Detect which cell encompasses the target text, then output its [x, y] center coordinate. 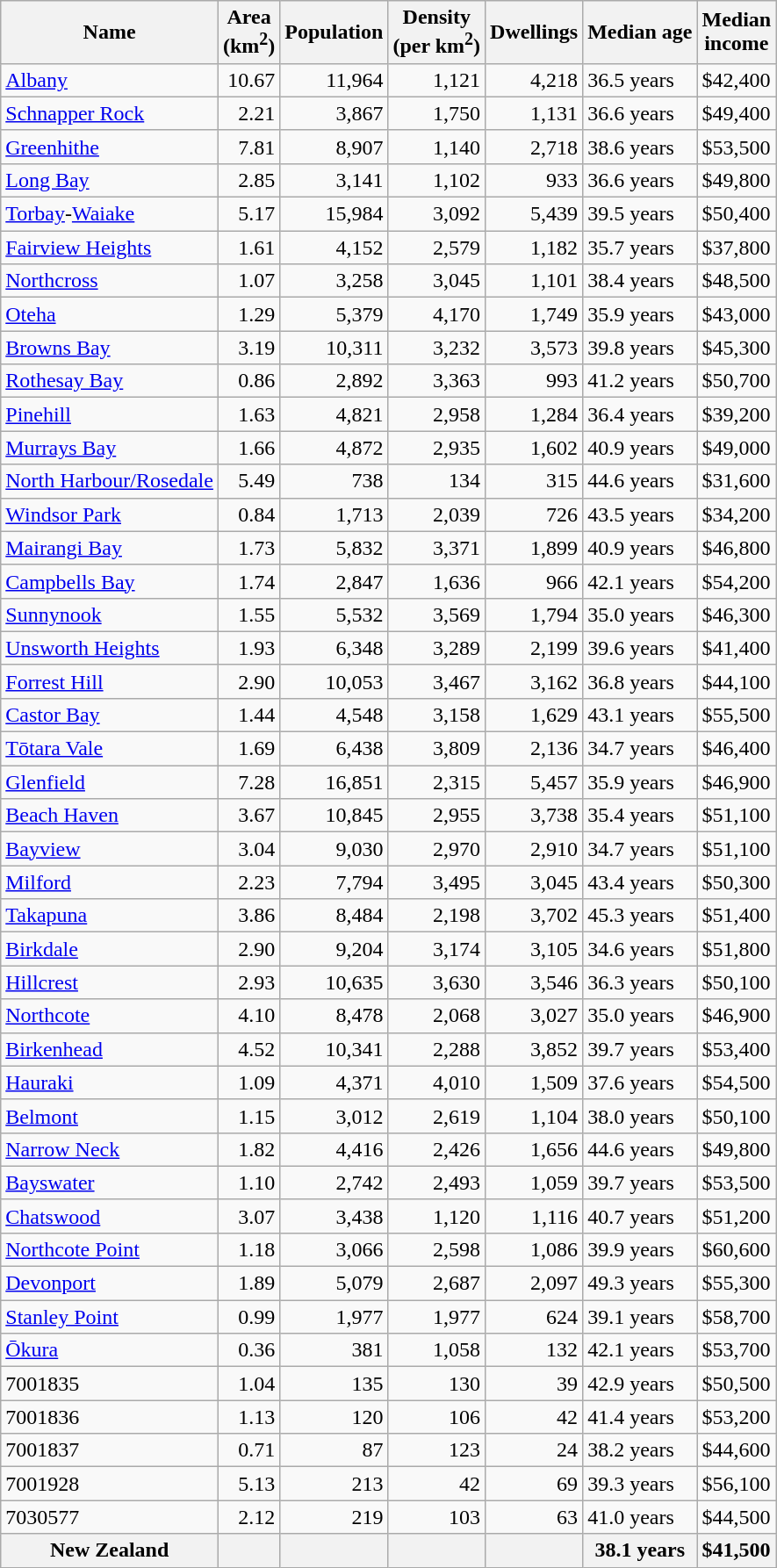
4,821 [334, 414]
1.73 [248, 548]
35.7 years [640, 248]
5.17 [248, 214]
3.04 [248, 849]
4,371 [334, 1082]
39 [534, 1384]
3,092 [437, 214]
2,910 [534, 849]
$44,500 [737, 1517]
63 [534, 1517]
41.4 years [640, 1417]
3.19 [248, 348]
$46,300 [737, 615]
219 [334, 1517]
2.85 [248, 180]
Takapuna [110, 916]
4.10 [248, 1016]
5,439 [534, 214]
Birkdale [110, 949]
38.4 years [640, 281]
4,152 [334, 248]
Windsor Park [110, 514]
3,371 [437, 548]
11,964 [334, 80]
1.66 [248, 448]
8,478 [334, 1016]
103 [437, 1517]
36.4 years [640, 414]
Sunnynook [110, 615]
3,467 [437, 681]
Schnapper Rock [110, 113]
993 [534, 381]
$56,100 [737, 1484]
2,579 [437, 248]
4,170 [437, 314]
Unsworth Heights [110, 648]
3,809 [437, 749]
$42,400 [737, 80]
3.67 [248, 816]
1,750 [437, 113]
1,749 [534, 314]
45.3 years [640, 916]
2,958 [437, 414]
1.93 [248, 648]
1,629 [534, 715]
$43,000 [737, 314]
Beach Haven [110, 816]
1,121 [437, 80]
41.2 years [640, 381]
2,970 [437, 849]
40.7 years [640, 1216]
43.5 years [640, 514]
Narrow Neck [110, 1149]
Rothesay Bay [110, 381]
North Harbour/Rosedale [110, 481]
Pinehill [110, 414]
Castor Bay [110, 715]
Tōtara Vale [110, 749]
2.12 [248, 1517]
10,311 [334, 348]
49.3 years [640, 1284]
5,457 [534, 782]
38.0 years [640, 1116]
1.63 [248, 414]
2,742 [334, 1183]
3,630 [437, 982]
Birkenhead [110, 1049]
39.1 years [640, 1317]
38.2 years [640, 1450]
3,141 [334, 180]
9,030 [334, 849]
2,198 [437, 916]
130 [437, 1384]
2,847 [334, 581]
2.23 [248, 882]
$37,800 [737, 248]
New Zealand [110, 1550]
3,012 [334, 1116]
2,199 [534, 648]
1,104 [534, 1116]
966 [534, 581]
132 [534, 1350]
2,039 [437, 514]
36.5 years [640, 80]
Bayview [110, 849]
7001837 [110, 1450]
3,546 [534, 982]
$46,400 [737, 749]
1,058 [437, 1350]
Northcote Point [110, 1249]
36.3 years [640, 982]
$54,500 [737, 1082]
2,619 [437, 1116]
1.89 [248, 1284]
69 [534, 1484]
1,284 [534, 414]
3,852 [534, 1049]
1,059 [534, 1183]
Devonport [110, 1284]
$46,800 [737, 548]
726 [534, 514]
1.07 [248, 281]
39.3 years [640, 1484]
$50,400 [737, 214]
1.74 [248, 581]
Long Bay [110, 180]
315 [534, 481]
1,116 [534, 1216]
3.07 [248, 1216]
7001835 [110, 1384]
4,548 [334, 715]
39.9 years [640, 1249]
3,289 [437, 648]
123 [437, 1450]
134 [437, 481]
$50,700 [737, 381]
2,892 [334, 381]
$60,600 [737, 1249]
Mairangi Bay [110, 548]
4,416 [334, 1149]
15,984 [334, 214]
933 [534, 180]
3,495 [437, 882]
2,718 [534, 147]
$49,000 [737, 448]
39.6 years [640, 648]
1,713 [334, 514]
1.29 [248, 314]
5.13 [248, 1484]
4,218 [534, 80]
38.1 years [640, 1550]
$55,300 [737, 1284]
10,341 [334, 1049]
3,569 [437, 615]
120 [334, 1417]
35.4 years [640, 816]
3,867 [334, 113]
2,097 [534, 1284]
36.8 years [640, 681]
3,232 [437, 348]
41.0 years [640, 1517]
Medianincome [737, 32]
2,598 [437, 1249]
10,053 [334, 681]
$50,300 [737, 882]
37.6 years [640, 1082]
2,426 [437, 1149]
3,174 [437, 949]
$48,500 [737, 281]
16,851 [334, 782]
Name [110, 32]
1,131 [534, 113]
2,288 [437, 1049]
24 [534, 1450]
2,136 [534, 749]
5,079 [334, 1284]
$44,100 [737, 681]
2.21 [248, 113]
$51,200 [737, 1216]
1,120 [437, 1216]
$51,800 [737, 949]
738 [334, 481]
1.55 [248, 615]
9,204 [334, 949]
0.36 [248, 1350]
$49,400 [737, 113]
7.28 [248, 782]
1,182 [534, 248]
Population [334, 32]
1.09 [248, 1082]
Hillcrest [110, 982]
4.52 [248, 1049]
Bayswater [110, 1183]
1.44 [248, 715]
Torbay-Waiake [110, 214]
2.93 [248, 982]
0.84 [248, 514]
7001836 [110, 1417]
0.71 [248, 1450]
$51,400 [737, 916]
Glenfield [110, 782]
Dwellings [534, 32]
5,532 [334, 615]
1,101 [534, 281]
0.86 [248, 381]
3,738 [534, 816]
6,348 [334, 648]
1,509 [534, 1082]
Greenhithe [110, 147]
8,907 [334, 147]
4,872 [334, 448]
6,438 [334, 749]
$45,300 [737, 348]
3.86 [248, 916]
106 [437, 1417]
2,493 [437, 1183]
10,845 [334, 816]
1.13 [248, 1417]
Murrays Bay [110, 448]
1,140 [437, 147]
7.81 [248, 147]
2,068 [437, 1016]
43.4 years [640, 882]
1.82 [248, 1149]
3,158 [437, 715]
$39,200 [737, 414]
Campbells Bay [110, 581]
3,162 [534, 681]
$31,600 [737, 481]
$54,200 [737, 581]
2,935 [437, 448]
0.99 [248, 1317]
42.9 years [640, 1384]
1,102 [437, 180]
3,105 [534, 949]
5,379 [334, 314]
Northcote [110, 1016]
Chatswood [110, 1216]
7,794 [334, 882]
7030577 [110, 1517]
2,315 [437, 782]
3,438 [334, 1216]
Belmont [110, 1116]
$34,200 [737, 514]
Forrest Hill [110, 681]
1,602 [534, 448]
$53,400 [737, 1049]
1,899 [534, 548]
Ōkura [110, 1350]
7001928 [110, 1484]
2,687 [437, 1284]
5.49 [248, 481]
8,484 [334, 916]
$53,200 [737, 1417]
$55,500 [737, 715]
3,363 [437, 381]
624 [534, 1317]
3,027 [534, 1016]
Albany [110, 80]
1.10 [248, 1183]
213 [334, 1484]
$41,400 [737, 648]
38.6 years [640, 147]
Median age [640, 32]
39.8 years [640, 348]
Fairview Heights [110, 248]
1,636 [437, 581]
87 [334, 1450]
1.15 [248, 1116]
Stanley Point [110, 1317]
1.69 [248, 749]
$44,600 [737, 1450]
Density(per km2) [437, 32]
Hauraki [110, 1082]
Northcross [110, 281]
1,086 [534, 1249]
1.61 [248, 248]
3,066 [334, 1249]
1.04 [248, 1384]
43.1 years [640, 715]
39.5 years [640, 214]
135 [334, 1384]
3,258 [334, 281]
2,955 [437, 816]
1,656 [534, 1149]
Milford [110, 882]
10,635 [334, 982]
1.18 [248, 1249]
4,010 [437, 1082]
10.67 [248, 80]
Area(km2) [248, 32]
381 [334, 1350]
5,832 [334, 548]
$41,500 [737, 1550]
3,573 [534, 348]
1,794 [534, 615]
$50,500 [737, 1384]
34.6 years [640, 949]
$53,700 [737, 1350]
Oteha [110, 314]
Browns Bay [110, 348]
3,702 [534, 916]
$58,700 [737, 1317]
